Provide the [x, y] coordinate of the cell's center where the given text is located.  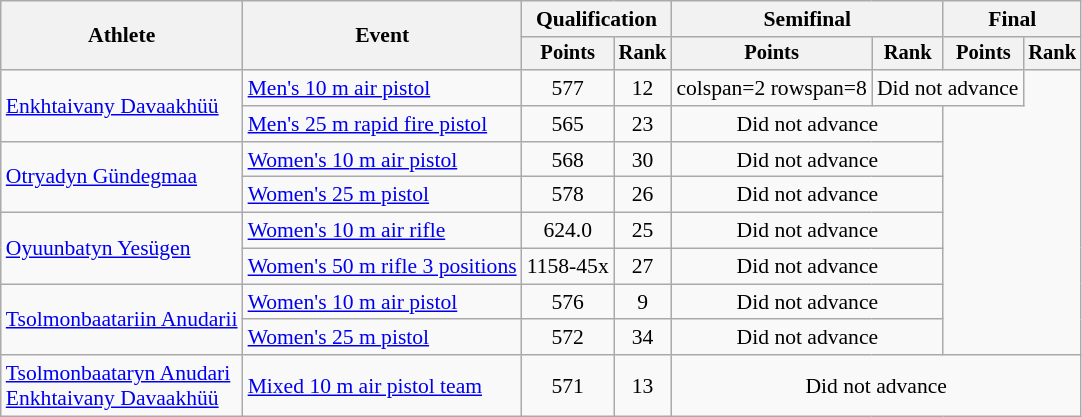
Final [1012, 19]
9 [643, 302]
Event [382, 36]
Tsolmonbaataryn AnudariEnkhtaivany Davaakhüü [122, 386]
Women's 50 m rifle 3 positions [382, 267]
26 [643, 195]
577 [568, 88]
572 [568, 338]
12 [643, 88]
30 [643, 160]
Men's 10 m air pistol [382, 88]
Women's 10 m air rifle [382, 231]
Semifinal [807, 19]
Tsolmonbaatariin Anudarii [122, 320]
23 [643, 124]
Athlete [122, 36]
571 [568, 386]
27 [643, 267]
34 [643, 338]
Men's 25 m rapid fire pistol [382, 124]
624.0 [568, 231]
Mixed 10 m air pistol team [382, 386]
Otryadyn Gündegmaa [122, 178]
578 [568, 195]
Qualification [597, 19]
Enkhtaivany Davaakhüü [122, 106]
1158-45x [568, 267]
Oyuunbatyn Yesügen [122, 248]
13 [643, 386]
576 [568, 302]
565 [568, 124]
colspan=2 rowspan=8 [772, 88]
25 [643, 231]
568 [568, 160]
